Search for the cell housing the specified text and yield its (X, Y) center coordinate. 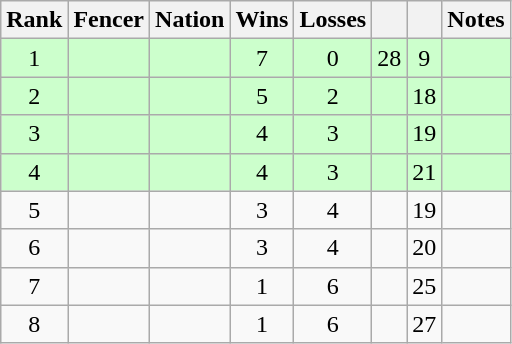
25 (424, 286)
21 (424, 172)
Nation (190, 20)
Losses (333, 20)
18 (424, 96)
27 (424, 324)
Wins (262, 20)
Rank (34, 20)
20 (424, 248)
8 (34, 324)
Fencer (109, 20)
9 (424, 58)
28 (390, 58)
0 (333, 58)
Notes (476, 20)
